Determine the [x, y] coordinate at the center of the cell enclosing the given text.  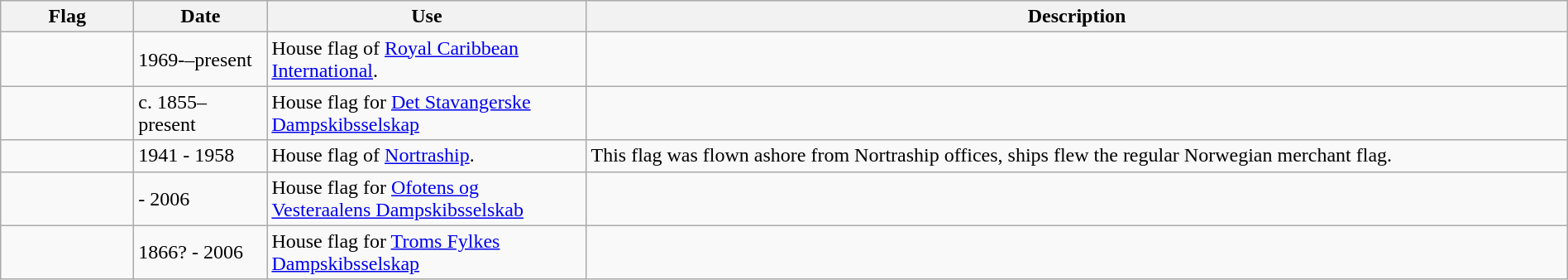
Description [1077, 17]
Date [200, 17]
1866? - 2006 [200, 252]
This flag was flown ashore from Nortraship offices, ships flew the regular Norwegian merchant flag. [1077, 156]
House flag of Royal Caribbean International. [427, 60]
Flag [68, 17]
- 2006 [200, 199]
1969-–present [200, 60]
Use [427, 17]
1941 - 1958 [200, 156]
House flag of Nortraship. [427, 156]
House flag for Det Stavangerske Dampskibsselskap [427, 113]
House flag for Ofotens og Vesteraalens Dampskibsselskab [427, 199]
c. 1855–present [200, 113]
House flag for Troms Fylkes Dampskibsselskap [427, 252]
